Identify which cell holds the provided text, then report its [X, Y] central coordinate. 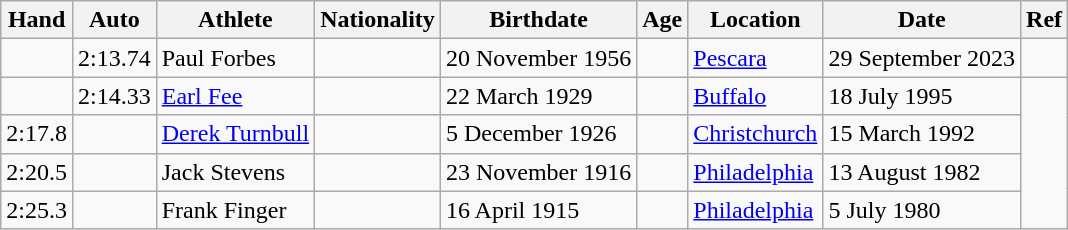
18 July 1995 [922, 96]
2:14.33 [114, 96]
20 November 1956 [538, 58]
2:20.5 [37, 172]
15 March 1992 [922, 134]
23 November 1916 [538, 172]
Nationality [378, 20]
5 July 1980 [922, 210]
Auto [114, 20]
2:25.3 [37, 210]
Date [922, 20]
Birthdate [538, 20]
Location [756, 20]
16 April 1915 [538, 210]
13 August 1982 [922, 172]
Age [662, 20]
Frank Finger [235, 210]
Earl Fee [235, 96]
Pescara [756, 58]
2:17.8 [37, 134]
5 December 1926 [538, 134]
Jack Stevens [235, 172]
2:13.74 [114, 58]
22 March 1929 [538, 96]
Ref [1044, 20]
Buffalo [756, 96]
Hand [37, 20]
Christchurch [756, 134]
Paul Forbes [235, 58]
29 September 2023 [922, 58]
Athlete [235, 20]
Derek Turnbull [235, 134]
